Detect which cell encompasses the target text, then output its [X, Y] center coordinate. 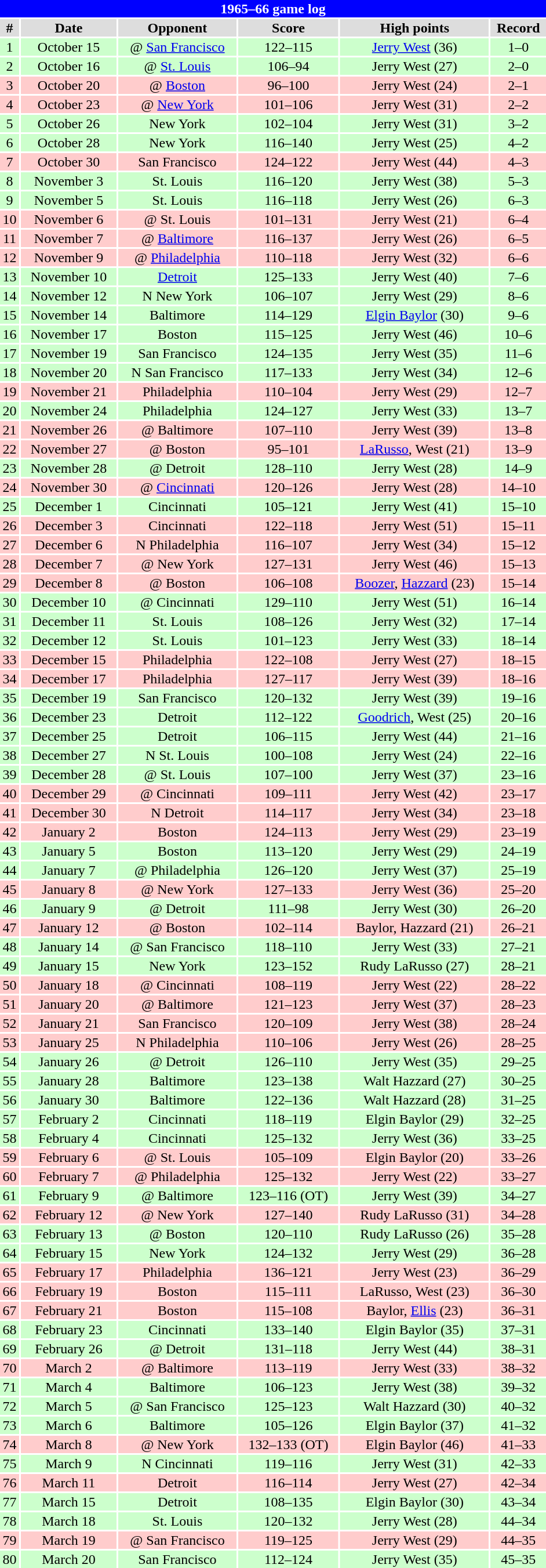
108–119 [289, 985]
29–25 [518, 1062]
116–137 [289, 238]
53 [9, 1042]
122–108 [289, 660]
121–123 [289, 1004]
Baylor, Hazzard (21) [415, 928]
November 19 [68, 353]
106–94 [289, 66]
51 [9, 1004]
28 [9, 564]
122–115 [289, 47]
40 [9, 794]
19 [9, 392]
36 [9, 717]
January 5 [68, 851]
November 9 [68, 258]
14–9 [518, 468]
Jerry West (21) [415, 219]
46 [9, 908]
127–140 [289, 1215]
Date [68, 28]
73 [9, 1425]
March 4 [68, 1387]
14 [9, 296]
106–108 [289, 583]
December 27 [68, 755]
102–114 [289, 928]
9–6 [518, 315]
23–17 [518, 794]
26–20 [518, 908]
43–34 [518, 1502]
Elgin Baylor (37) [415, 1425]
October 30 [68, 162]
March 6 [68, 1425]
December 19 [68, 698]
44–34 [518, 1521]
12–7 [518, 392]
December 10 [68, 602]
35–28 [518, 1234]
December 15 [68, 660]
28–25 [518, 1042]
February 6 [68, 1157]
68 [9, 1330]
105–126 [289, 1425]
15–10 [518, 506]
31 [9, 621]
36–31 [518, 1310]
38–31 [518, 1349]
November 17 [68, 334]
Score [289, 28]
February 4 [68, 1138]
39 [9, 774]
January 8 [68, 889]
106–123 [289, 1387]
Elgin Baylor (46) [415, 1444]
2–1 [518, 85]
55 [9, 1081]
22–16 [518, 755]
1 [9, 47]
112–122 [289, 717]
16 [9, 334]
December 17 [68, 679]
124–122 [289, 162]
7 [9, 162]
8 [9, 181]
105–121 [289, 506]
101–123 [289, 640]
February 19 [68, 1291]
32 [9, 640]
129–110 [289, 602]
February 17 [68, 1272]
18–15 [518, 660]
23–16 [518, 774]
December 8 [68, 583]
Jerry West (25) [415, 143]
32–25 [518, 1119]
Record [518, 28]
33–25 [518, 1138]
23–18 [518, 813]
February 13 [68, 1234]
38 [9, 755]
October 15 [68, 47]
76 [9, 1483]
March 19 [68, 1540]
118–110 [289, 947]
116–114 [289, 1483]
110–118 [289, 258]
79 [9, 1540]
4–3 [518, 162]
64 [9, 1253]
12–6 [518, 372]
6–6 [518, 258]
January 2 [68, 832]
15–11 [518, 526]
39–32 [518, 1387]
36–28 [518, 1253]
LaRusso, West (23) [415, 1291]
February 26 [68, 1349]
LaRusso, West (21) [415, 449]
33–26 [518, 1157]
106–107 [289, 296]
October 26 [68, 124]
Rudy LaRusso (27) [415, 966]
100–108 [289, 755]
January 7 [68, 870]
November 20 [68, 372]
13–7 [518, 411]
58 [9, 1138]
25–19 [518, 870]
Rudy LaRusso (31) [415, 1215]
13 [9, 277]
56 [9, 1100]
52 [9, 1023]
132–133 (OT) [289, 1444]
4–2 [518, 143]
42–34 [518, 1483]
January 20 [68, 1004]
8–6 [518, 296]
10 [9, 219]
36–30 [518, 1291]
December 6 [68, 545]
72 [9, 1406]
October 23 [68, 104]
Walt Hazzard (30) [415, 1406]
1–0 [518, 47]
110–104 [289, 392]
60 [9, 1176]
28–22 [518, 985]
March 11 [68, 1483]
November 26 [68, 430]
19–16 [518, 698]
115–111 [289, 1291]
November 10 [68, 277]
124–132 [289, 1253]
120–126 [289, 487]
101–106 [289, 104]
136–121 [289, 1272]
13–8 [518, 430]
116–140 [289, 143]
133–140 [289, 1330]
13–9 [518, 449]
November 6 [68, 219]
107–110 [289, 430]
113–120 [289, 851]
5 [9, 124]
74 [9, 1444]
26 [9, 526]
38–32 [518, 1368]
31–25 [518, 1100]
16–14 [518, 602]
116–107 [289, 545]
December 29 [68, 794]
October 16 [68, 66]
December 7 [68, 564]
131–118 [289, 1349]
105–109 [289, 1157]
115–125 [289, 334]
February 12 [68, 1215]
30–25 [518, 1081]
N St. Louis [177, 755]
71 [9, 1387]
February 21 [68, 1310]
February 9 [68, 1196]
March 5 [68, 1406]
November 7 [68, 238]
33 [9, 660]
15 [9, 315]
108–126 [289, 621]
March 2 [68, 1368]
17–14 [518, 621]
December 11 [68, 621]
118–119 [289, 1119]
March 18 [68, 1521]
123–138 [289, 1081]
77 [9, 1502]
November 14 [68, 315]
January 9 [68, 908]
March 15 [68, 1502]
# [9, 28]
November 12 [68, 296]
33–27 [518, 1176]
Walt Hazzard (28) [415, 1100]
125–133 [289, 277]
January 21 [68, 1023]
120–109 [289, 1023]
Opponent [177, 28]
December 23 [68, 717]
112–124 [289, 1559]
65 [9, 1272]
Boozer, Hazzard (23) [415, 583]
Elgin Baylor (35) [415, 1330]
Jerry West (40) [415, 277]
40–32 [518, 1406]
November 3 [68, 181]
October 28 [68, 143]
122–118 [289, 526]
27–21 [518, 947]
108–135 [289, 1502]
Walt Hazzard (27) [415, 1081]
23–19 [518, 832]
45 [9, 889]
February 15 [68, 1253]
November 28 [68, 468]
41 [9, 813]
30 [9, 602]
3–2 [518, 124]
December 1 [68, 506]
45–35 [518, 1559]
January 14 [68, 947]
123–116 (OT) [289, 1196]
17 [9, 353]
54 [9, 1062]
24 [9, 487]
14–10 [518, 487]
27 [9, 545]
124–127 [289, 411]
96–100 [289, 85]
March 9 [68, 1464]
28–21 [518, 966]
107–100 [289, 774]
26–21 [518, 928]
23 [9, 468]
January 28 [68, 1081]
43 [9, 851]
34 [9, 679]
126–120 [289, 870]
6–5 [518, 238]
123–152 [289, 966]
22 [9, 449]
18–14 [518, 640]
January 25 [68, 1042]
2 [9, 66]
1965–66 game log [273, 9]
N San Francisco [177, 372]
November 30 [68, 487]
122–136 [289, 1100]
57 [9, 1119]
106–115 [289, 736]
80 [9, 1559]
78 [9, 1521]
December 3 [68, 526]
2–0 [518, 66]
Elgin Baylor (29) [415, 1119]
37–31 [518, 1330]
Jerry West (41) [415, 506]
69 [9, 1349]
December 28 [68, 774]
5–3 [518, 181]
21 [9, 430]
January 12 [68, 928]
6 [9, 143]
January 15 [68, 966]
11–6 [518, 353]
35 [9, 698]
February 23 [68, 1330]
October 20 [68, 85]
127–133 [289, 889]
February 2 [68, 1119]
Jerry West (42) [415, 794]
119–116 [289, 1464]
Baylor, Ellis (23) [415, 1310]
18 [9, 372]
128–110 [289, 468]
7–6 [518, 277]
November 27 [68, 449]
6–4 [518, 219]
February 7 [68, 1176]
44–35 [518, 1540]
67 [9, 1310]
29 [9, 583]
N Detroit [177, 813]
66 [9, 1291]
125–123 [289, 1406]
28–23 [518, 1004]
62 [9, 1215]
December 25 [68, 736]
49 [9, 966]
December 12 [68, 640]
50 [9, 985]
101–131 [289, 219]
December 30 [68, 813]
High points [415, 28]
4 [9, 104]
March 20 [68, 1559]
Goodrich, West (25) [415, 717]
January 18 [68, 985]
37 [9, 736]
N Cincinnati [177, 1464]
11 [9, 238]
3 [9, 85]
126–110 [289, 1062]
114–129 [289, 315]
119–125 [289, 1540]
48 [9, 947]
9 [9, 200]
January 30 [68, 1100]
Jerry West (30) [415, 908]
Rudy LaRusso (26) [415, 1234]
102–104 [289, 124]
28–24 [518, 1023]
42–33 [518, 1464]
115–108 [289, 1310]
111–98 [289, 908]
12 [9, 258]
34–27 [518, 1196]
Elgin Baylor (20) [415, 1157]
2–2 [518, 104]
127–131 [289, 564]
127–117 [289, 679]
41–33 [518, 1444]
20–16 [518, 717]
34–28 [518, 1215]
20 [9, 411]
N New York [177, 296]
November 24 [68, 411]
36–29 [518, 1272]
59 [9, 1157]
6–3 [518, 200]
15–14 [518, 583]
25 [9, 506]
44 [9, 870]
25–20 [518, 889]
January 26 [68, 1062]
Jerry West (23) [415, 1272]
November 5 [68, 200]
124–113 [289, 832]
24–19 [518, 851]
124–135 [289, 353]
21–16 [518, 736]
114–117 [289, 813]
120–110 [289, 1234]
15–12 [518, 545]
47 [9, 928]
March 8 [68, 1444]
15–13 [518, 564]
116–120 [289, 181]
95–101 [289, 449]
61 [9, 1196]
42 [9, 832]
41–32 [518, 1425]
113–119 [289, 1368]
10–6 [518, 334]
18–16 [518, 679]
109–111 [289, 794]
November 21 [68, 392]
75 [9, 1464]
70 [9, 1368]
110–106 [289, 1042]
63 [9, 1234]
117–133 [289, 372]
116–118 [289, 200]
